Provide the [x, y] coordinate of the cell's center where the given text is located.  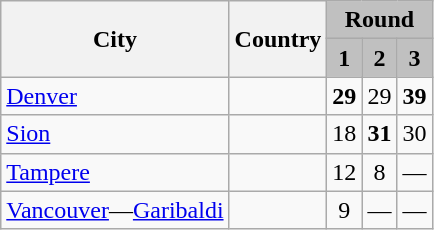
12 [344, 172]
39 [414, 96]
31 [380, 134]
Tampere [115, 172]
Vancouver—Garibaldi [115, 210]
18 [344, 134]
1 [344, 58]
Denver [115, 96]
City [115, 39]
3 [414, 58]
Sion [115, 134]
30 [414, 134]
2 [380, 58]
Round [380, 20]
Country [278, 39]
8 [380, 172]
9 [344, 210]
